Output the [X, Y] coordinate of the center of the cell containing the given text.  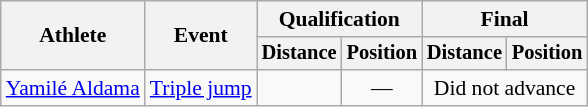
Final [504, 19]
Event [201, 36]
Did not advance [504, 88]
Qualification [340, 19]
Yamilé Aldama [73, 88]
Triple jump [201, 88]
— [382, 88]
Athlete [73, 36]
